Pinpoint the cell where the given text exists, returning its [x, y] midpoint coordinate. 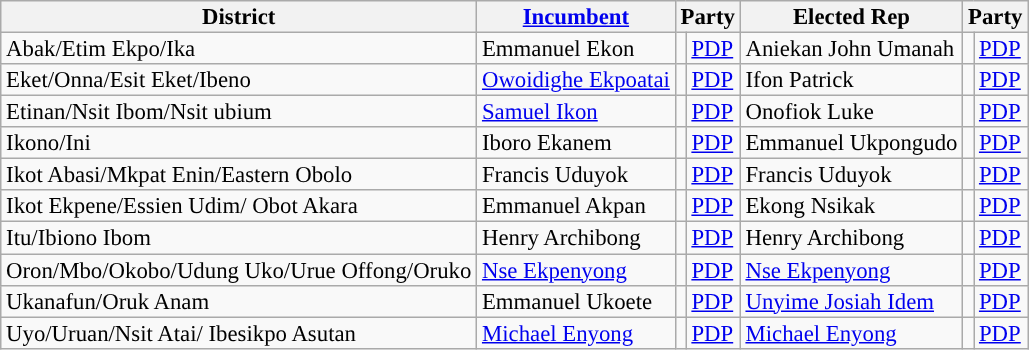
Ikot Ekpene/Essien Udim/ Obot Akara [239, 206]
Ikot Abasi/Mkpat Enin/Eastern Obolo [239, 175]
Ekong Nsikak [852, 206]
District [239, 17]
Emmanuel Akpan [576, 206]
Onofiok Luke [852, 112]
Etinan/Nsit Ibom/Nsit ubium [239, 112]
Unyime Josiah Idem [852, 301]
Owoidighe Ekpoatai [576, 80]
Itu/Ibiono Ibom [239, 238]
Aniekan John Umanah [852, 49]
Incumbent [576, 17]
Abak/Etim Ekpo/Ika [239, 49]
Emmanuel Ekon [576, 49]
Ukanafun/Oruk Anam [239, 301]
Emmanuel Ukpongudo [852, 143]
Iboro Ekanem [576, 143]
Oron/Mbo/Okobo/Udung Uko/Urue Offong/Oruko [239, 270]
Emmanuel Ukoete [576, 301]
Eket/Onna/Esit Eket/Ibeno [239, 80]
Samuel Ikon [576, 112]
Uyo/Uruan/Nsit Atai/ Ibesikpo Asutan [239, 333]
Elected Rep [852, 17]
Ikono/Ini [239, 143]
Ifon Patrick [852, 80]
